Pinpoint the cell where the given text exists, returning its [x, y] midpoint coordinate. 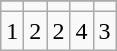
4 [82, 31]
1 [12, 31]
3 [104, 31]
